Find where the given text appears and provide that cell's center as [x, y] coordinate. 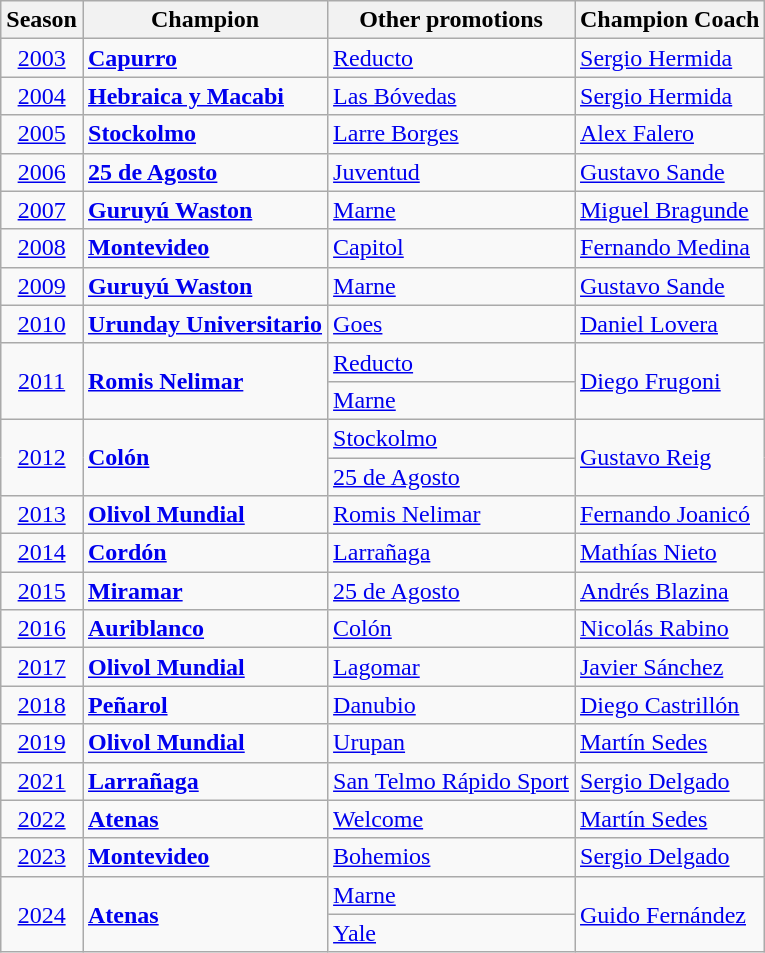
Mathías Nieto [669, 553]
2017 [42, 667]
2010 [42, 324]
2015 [42, 591]
Welcome [452, 819]
2022 [42, 819]
Miramar [204, 591]
2006 [42, 172]
Other promotions [452, 20]
Hebraica y Macabi [204, 96]
2024 [42, 914]
2003 [42, 58]
2021 [42, 781]
Fernando Medina [669, 248]
2012 [42, 457]
Juventud [452, 172]
Champion Coach [669, 20]
Danubio [452, 705]
Urunday Universitario [204, 324]
Miguel Bragunde [669, 210]
2011 [42, 381]
2018 [42, 705]
Capitol [452, 248]
Cordón [204, 553]
Fernando Joanicó [669, 515]
2009 [42, 286]
Diego Frugoni [669, 381]
Gustavo Reig [669, 457]
Champion [204, 20]
Peñarol [204, 705]
Bohemios [452, 857]
Larre Borges [452, 134]
2005 [42, 134]
Daniel Lovera [669, 324]
Nicolás Rabino [669, 629]
2019 [42, 743]
Capurro [204, 58]
Diego Castrillón [669, 705]
2013 [42, 515]
Season [42, 20]
Alex Falero [669, 134]
San Telmo Rápido Sport [452, 781]
2004 [42, 96]
2016 [42, 629]
2007 [42, 210]
Urupan [452, 743]
Guido Fernández [669, 914]
Las Bóvedas [452, 96]
2023 [42, 857]
2008 [42, 248]
Yale [452, 933]
Javier Sánchez [669, 667]
Auriblanco [204, 629]
Goes [452, 324]
2014 [42, 553]
Lagomar [452, 667]
Andrés Blazina [669, 591]
